Find where the given text appears and provide that cell's center as (x, y) coordinate. 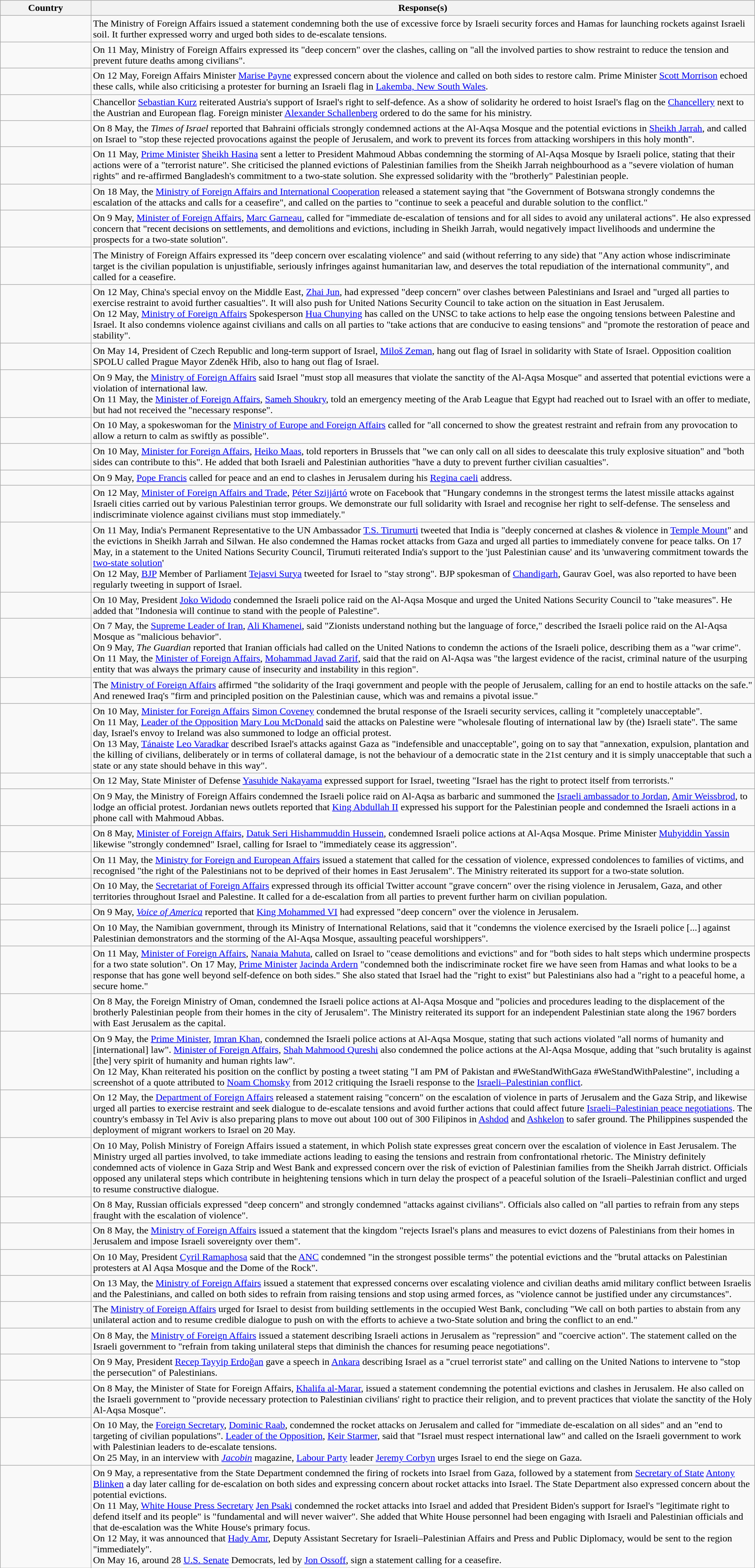
On 9 May, Pope Francis called for peace and an end to clashes in Jerusalem during his Regina caeli address. (423, 478)
Response(s) (423, 8)
On 9 May, Voice of America reported that King Mohammed VI had expressed "deep concern" over the violence in Jerusalem. (423, 912)
Country (46, 8)
